Pinpoint the cell where the given text exists, returning its [x, y] midpoint coordinate. 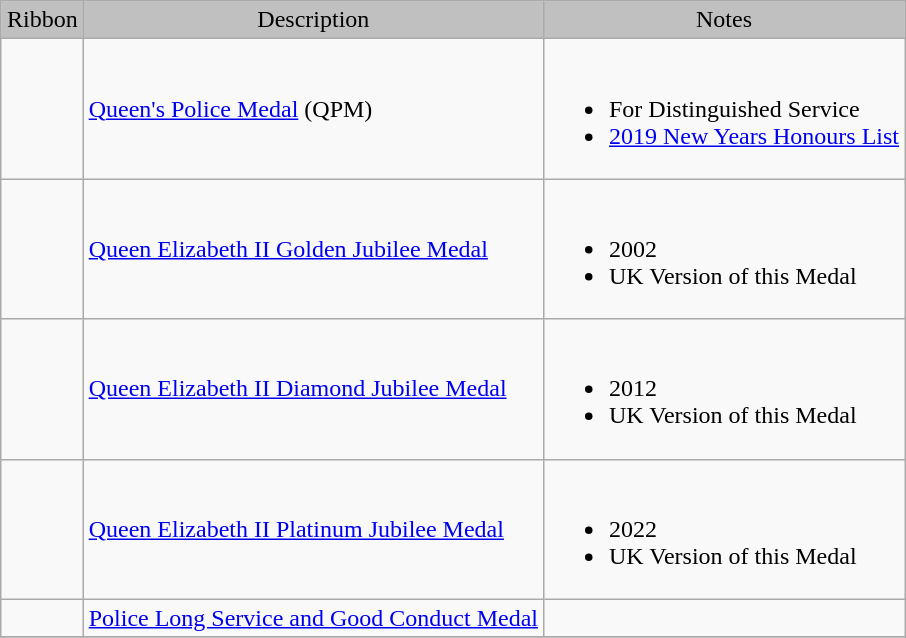
Ribbon [42, 20]
2012UK Version of this Medal [724, 389]
Notes [724, 20]
Queen Elizabeth II Diamond Jubilee Medal [313, 389]
2002UK Version of this Medal [724, 249]
Queen Elizabeth II Golden Jubilee Medal [313, 249]
Queen Elizabeth II Platinum Jubilee Medal [313, 529]
Description [313, 20]
For Distinguished Service2019 New Years Honours List [724, 109]
Queen's Police Medal (QPM) [313, 109]
2022UK Version of this Medal [724, 529]
Police Long Service and Good Conduct Medal [313, 618]
